Detect which cell encompasses the target text, then output its [X, Y] center coordinate. 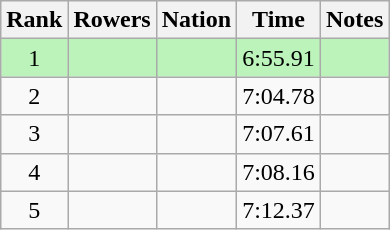
Nation [196, 20]
2 [34, 96]
Notes [354, 20]
3 [34, 134]
5 [34, 210]
Rank [34, 20]
Time [279, 20]
6:55.91 [279, 58]
7:04.78 [279, 96]
7:08.16 [279, 172]
7:07.61 [279, 134]
4 [34, 172]
7:12.37 [279, 210]
1 [34, 58]
Rowers [112, 20]
